Determine the [x, y] coordinate at the center of the cell enclosing the given text.  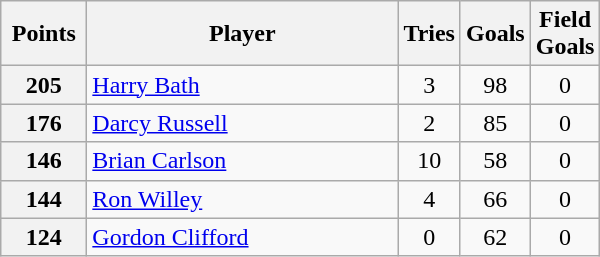
Player [242, 34]
124 [44, 237]
Field Goals [565, 34]
98 [495, 85]
Darcy Russell [242, 123]
4 [430, 199]
62 [495, 237]
66 [495, 199]
Points [44, 34]
176 [44, 123]
58 [495, 161]
Brian Carlson [242, 161]
Tries [430, 34]
144 [44, 199]
2 [430, 123]
Harry Bath [242, 85]
205 [44, 85]
10 [430, 161]
Ron Willey [242, 199]
146 [44, 161]
85 [495, 123]
Goals [495, 34]
3 [430, 85]
Gordon Clifford [242, 237]
